Locate the cell with the specified text and output its (x, y) center coordinate. 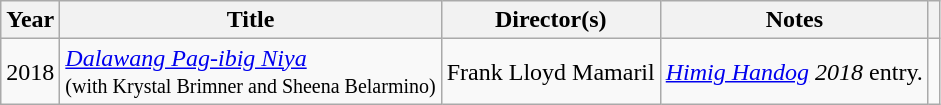
Title (250, 20)
Director(s) (550, 20)
Himig Handog 2018 entry. (794, 72)
Frank Lloyd Mamaril (550, 72)
Notes (794, 20)
Dalawang Pag-ibig Niya (with Krystal Brimner and Sheena Belarmino) (250, 72)
2018 (30, 72)
Year (30, 20)
